Return the [X, Y] coordinate for the center point of the cell that contains the specified text.  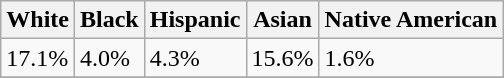
Black [109, 20]
17.1% [38, 58]
4.3% [195, 58]
4.0% [109, 58]
White [38, 20]
Hispanic [195, 20]
Native American [411, 20]
Asian [282, 20]
1.6% [411, 58]
15.6% [282, 58]
